Provide the (X, Y) coordinate of the cell's center where the given text is located.  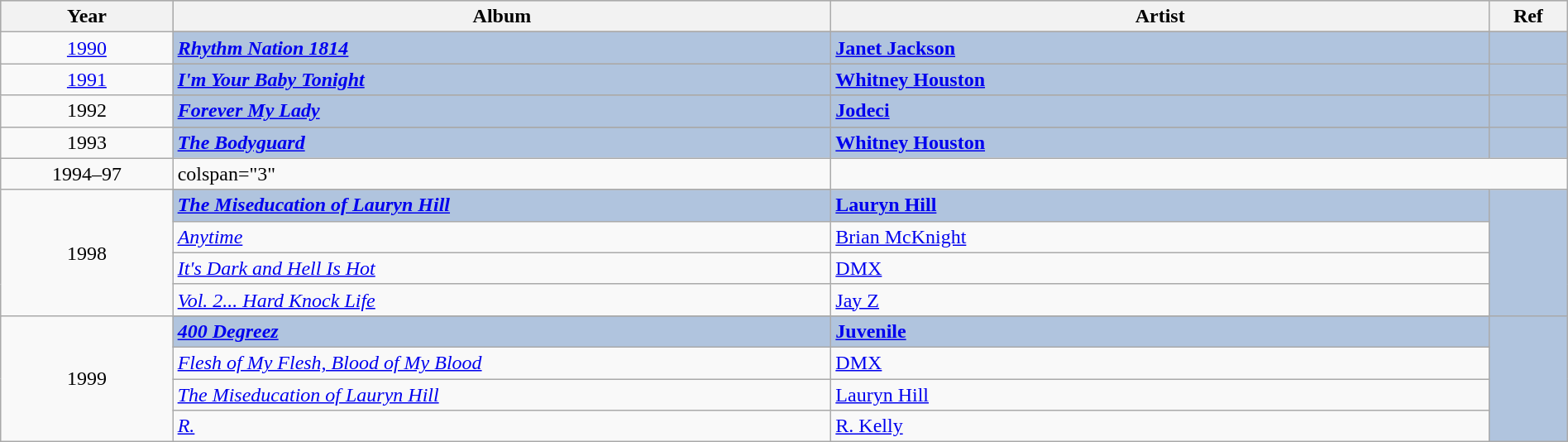
Brian McKnight (1160, 237)
R. Kelly (1160, 426)
I'm Your Baby Tonight (502, 79)
colspan="3" (502, 174)
1999 (87, 378)
The Bodyguard (502, 142)
Ref (1528, 17)
Rhythm Nation 1814 (502, 48)
1993 (87, 142)
400 Degreez (502, 331)
1992 (87, 111)
R. (502, 426)
Artist (1160, 17)
Jay Z (1160, 300)
Anytime (502, 237)
Forever My Lady (502, 111)
Juvenile (1160, 331)
Year (87, 17)
It's Dark and Hell Is Hot (502, 268)
1994–97 (87, 174)
1991 (87, 79)
Vol. 2... Hard Knock Life (502, 300)
Janet Jackson (1160, 48)
Flesh of My Flesh, Blood of My Blood (502, 363)
1990 (87, 48)
Jodeci (1160, 111)
Album (502, 17)
1998 (87, 252)
